Pinpoint the cell where the given text exists, returning its (x, y) midpoint coordinate. 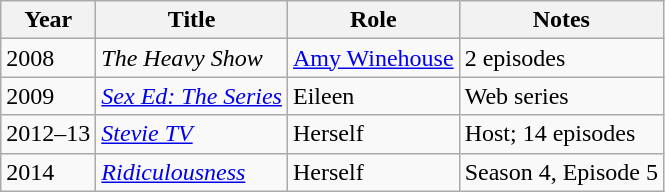
Sex Ed: The Series (192, 96)
Ridiculousness (192, 172)
2012–13 (48, 134)
Web series (561, 96)
Season 4, Episode 5 (561, 172)
Eileen (373, 96)
Stevie TV (192, 134)
Title (192, 20)
2 episodes (561, 58)
2014 (48, 172)
Role (373, 20)
Year (48, 20)
Amy Winehouse (373, 58)
2008 (48, 58)
Notes (561, 20)
The Heavy Show (192, 58)
2009 (48, 96)
Host; 14 episodes (561, 134)
